From the cell containing the given text, extract its center point as [x, y] coordinate. 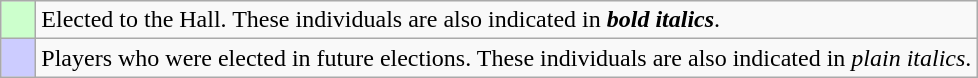
Elected to the Hall. These individuals are also indicated in bold italics. [506, 20]
Players who were elected in future elections. These individuals are also indicated in plain italics. [506, 58]
